Locate the cell with the specified text and output its (X, Y) center coordinate. 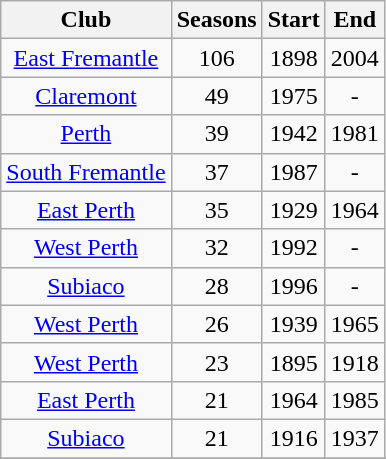
2004 (354, 58)
106 (216, 58)
35 (216, 210)
1981 (354, 134)
1929 (294, 210)
39 (216, 134)
49 (216, 96)
1895 (294, 362)
1975 (294, 96)
East Fremantle (86, 58)
1937 (354, 438)
End (354, 20)
1898 (294, 58)
Club (86, 20)
1996 (294, 286)
26 (216, 324)
1992 (294, 248)
28 (216, 286)
South Fremantle (86, 172)
Claremont (86, 96)
1916 (294, 438)
1918 (354, 362)
1965 (354, 324)
32 (216, 248)
Seasons (216, 20)
Perth (86, 134)
1939 (294, 324)
23 (216, 362)
37 (216, 172)
Start (294, 20)
1987 (294, 172)
1985 (354, 400)
1942 (294, 134)
